For the text-containing cell, return its midpoint in [X, Y] coordinate format. 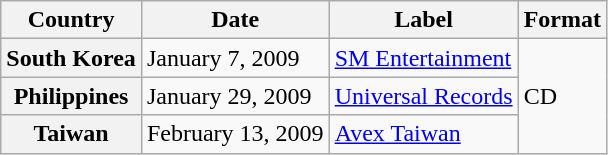
February 13, 2009 [235, 134]
January 29, 2009 [235, 96]
Taiwan [72, 134]
SM Entertainment [424, 58]
South Korea [72, 58]
Label [424, 20]
January 7, 2009 [235, 58]
Universal Records [424, 96]
Format [562, 20]
Avex Taiwan [424, 134]
Philippines [72, 96]
Country [72, 20]
CD [562, 96]
Date [235, 20]
